For the text-containing cell, return its midpoint in [x, y] coordinate format. 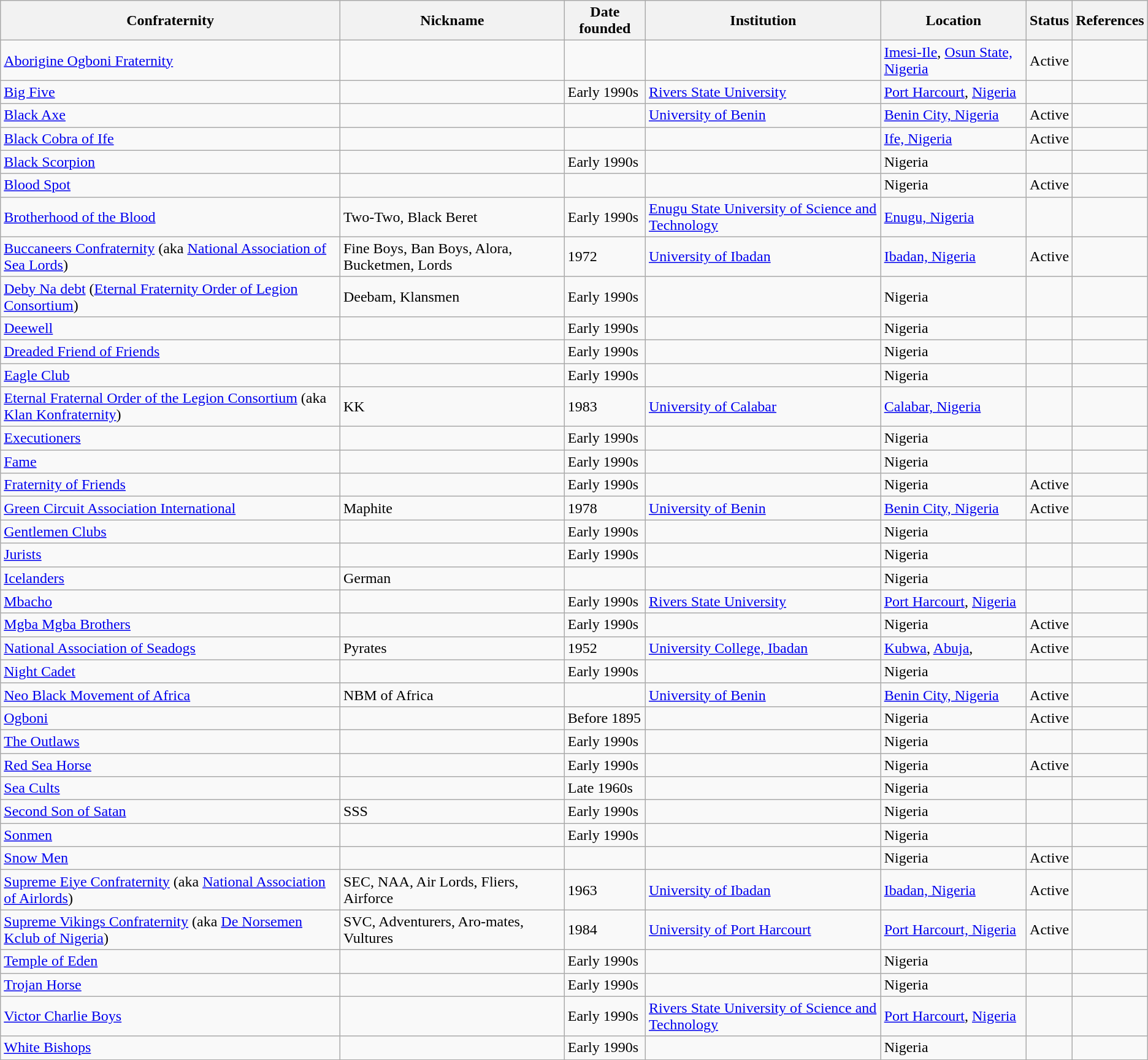
Mgba Mgba Brothers [170, 625]
Black Axe [170, 115]
1984 [605, 929]
1972 [605, 256]
Deewell [170, 328]
Blood Spot [170, 185]
Confraternity [170, 21]
Before 1895 [605, 718]
1963 [605, 890]
Institution [763, 21]
SVC, Adventurers, Aro-mates, Vultures [452, 929]
Gentlemen Clubs [170, 532]
References [1110, 21]
Two-Two, Black Beret [452, 217]
Eagle Club [170, 375]
Executioners [170, 438]
Rivers State University of Science and Technology [763, 1016]
Sea Cults [170, 788]
Buccaneers Confraternity (aka National Association of Sea Lords) [170, 256]
Neo Black Movement of Africa [170, 695]
Pyrates [452, 648]
Brotherhood of the Blood [170, 217]
SEC, NAA, Air Lords, Fliers, Airforce [452, 890]
Dreaded Friend of Friends [170, 351]
Second Son of Satan [170, 812]
Victor Charlie Boys [170, 1016]
1983 [605, 407]
Imesi-Ile, Osun State, Nigeria [953, 60]
National Association of Seadogs [170, 648]
Jurists [170, 555]
Late 1960s [605, 788]
University College, Ibadan [763, 648]
The Outlaws [170, 741]
Fraternity of Friends [170, 485]
University of Port Harcourt [763, 929]
Calabar, Nigeria [953, 407]
Deebam, Klansmen [452, 297]
Black Cobra of Ife [170, 139]
Icelanders [170, 578]
Black Scorpion [170, 162]
White Bishops [170, 1048]
Night Cadet [170, 671]
University of Calabar [763, 407]
Status [1050, 21]
Nickname [452, 21]
Maphite [452, 508]
Aborigine Ogboni Fraternity [170, 60]
Enugu State University of Science and Technology [763, 217]
1978 [605, 508]
Green Circuit Association International [170, 508]
Big Five [170, 92]
NBM of Africa [452, 695]
Mbacho [170, 601]
Enugu, Nigeria [953, 217]
German [452, 578]
Fine Boys, Ban Boys, Alora, Bucketmen, Lords [452, 256]
Fame [170, 462]
Snow Men [170, 858]
KK [452, 407]
Date founded [605, 21]
Supreme Vikings Confraternity (aka De Norsemen Kclub of Nigeria) [170, 929]
Trojan Horse [170, 985]
Temple of Eden [170, 961]
Ife, Nigeria [953, 139]
Deby Na debt (Eternal Fraternity Order of Legion Consortium) [170, 297]
1952 [605, 648]
Sonmen [170, 835]
Location [953, 21]
Red Sea Horse [170, 764]
Supreme Eiye Confraternity (aka National Association of Airlords) [170, 890]
Ogboni [170, 718]
Kubwa, Abuja, [953, 648]
Eternal Fraternal Order of the Legion Consortium (aka Klan Konfraternity) [170, 407]
SSS [452, 812]
